Provide the [x, y] coordinate of the cell's center where the given text is located.  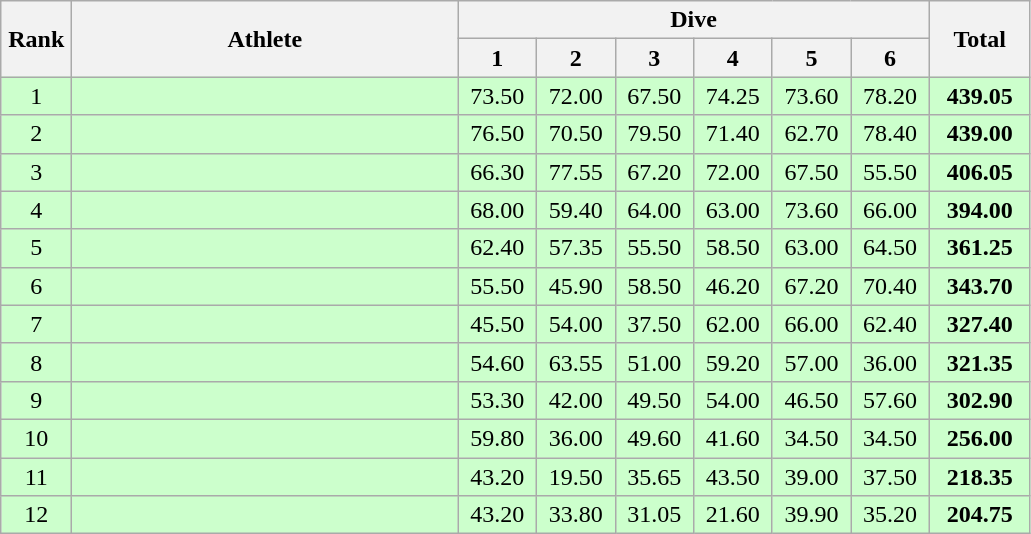
Total [980, 39]
8 [36, 362]
59.40 [576, 210]
59.80 [498, 438]
77.55 [576, 172]
70.50 [576, 134]
256.00 [980, 438]
53.30 [498, 400]
361.25 [980, 248]
41.60 [734, 438]
46.50 [812, 400]
439.00 [980, 134]
321.35 [980, 362]
406.05 [980, 172]
439.05 [980, 96]
73.50 [498, 96]
31.05 [654, 515]
343.70 [980, 286]
59.20 [734, 362]
71.40 [734, 134]
7 [36, 324]
9 [36, 400]
39.00 [812, 477]
21.60 [734, 515]
57.35 [576, 248]
62.70 [812, 134]
45.90 [576, 286]
Dive [694, 20]
46.20 [734, 286]
35.20 [890, 515]
70.40 [890, 286]
63.55 [576, 362]
64.00 [654, 210]
218.35 [980, 477]
51.00 [654, 362]
19.50 [576, 477]
78.40 [890, 134]
54.60 [498, 362]
79.50 [654, 134]
35.65 [654, 477]
74.25 [734, 96]
394.00 [980, 210]
76.50 [498, 134]
302.90 [980, 400]
33.80 [576, 515]
42.00 [576, 400]
Rank [36, 39]
57.00 [812, 362]
66.30 [498, 172]
Athlete [265, 39]
78.20 [890, 96]
68.00 [498, 210]
62.00 [734, 324]
11 [36, 477]
12 [36, 515]
45.50 [498, 324]
10 [36, 438]
49.60 [654, 438]
204.75 [980, 515]
64.50 [890, 248]
39.90 [812, 515]
49.50 [654, 400]
43.50 [734, 477]
327.40 [980, 324]
57.60 [890, 400]
